Extract the (X, Y) coordinate from the center of the cell holding the provided text.  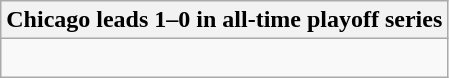
Chicago leads 1–0 in all-time playoff series (224, 20)
